Capture the cell that displays the provided text and extract its (X, Y) central coordinate. 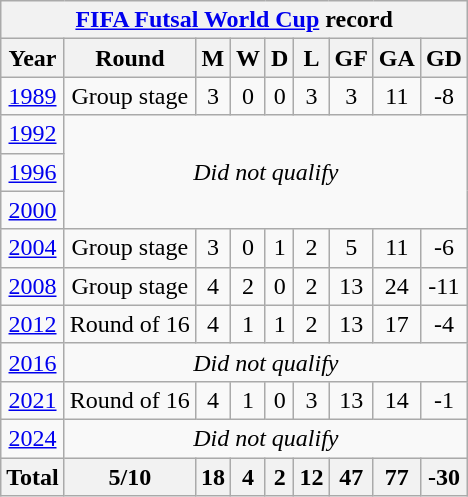
2012 (33, 324)
2016 (33, 362)
5/10 (130, 477)
Total (33, 477)
77 (396, 477)
1989 (33, 96)
Round (130, 58)
2024 (33, 438)
2000 (33, 210)
12 (312, 477)
W (248, 58)
GF (351, 58)
2021 (33, 400)
GA (396, 58)
-11 (444, 286)
17 (396, 324)
M (212, 58)
-4 (444, 324)
-30 (444, 477)
-6 (444, 248)
5 (351, 248)
47 (351, 477)
1996 (33, 172)
2004 (33, 248)
GD (444, 58)
FIFA Futsal World Cup record (234, 20)
-8 (444, 96)
1992 (33, 134)
Year (33, 58)
2008 (33, 286)
D (279, 58)
24 (396, 286)
-1 (444, 400)
L (312, 58)
18 (212, 477)
14 (396, 400)
